Identify which cell holds the provided text, then report its [X, Y] central coordinate. 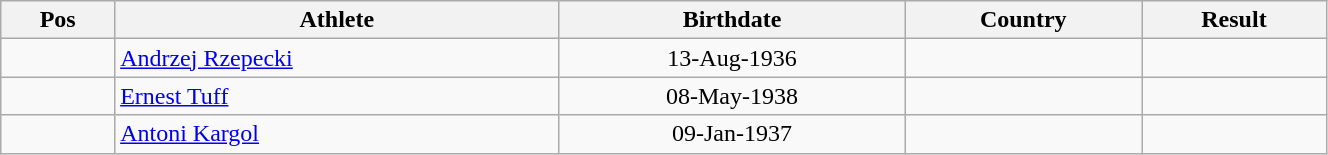
Ernest Tuff [337, 96]
09-Jan-1937 [732, 134]
08-May-1938 [732, 96]
Athlete [337, 20]
Result [1234, 20]
Birthdate [732, 20]
Country [1023, 20]
Andrzej Rzepecki [337, 58]
Pos [58, 20]
Antoni Kargol [337, 134]
13-Aug-1936 [732, 58]
